Return [X, Y] of the center of cell containing provided text 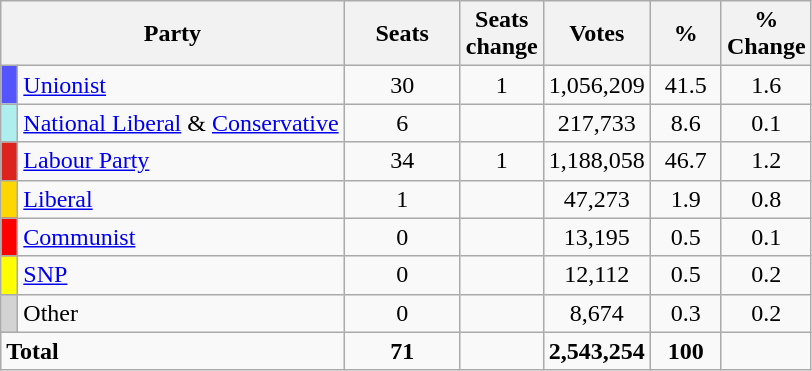
46.7 [686, 161]
1.6 [766, 85]
Labour Party [181, 161]
13,195 [596, 237]
6 [402, 123]
8,674 [596, 313]
Liberal [181, 199]
1,188,058 [596, 161]
National Liberal & Conservative [181, 123]
217,733 [596, 123]
34 [402, 161]
0.3 [686, 313]
Total [172, 351]
Communist [181, 237]
12,112 [596, 275]
1.2 [766, 161]
100 [686, 351]
Party [172, 34]
8.6 [686, 123]
30 [402, 85]
1.9 [686, 199]
Votes [596, 34]
% [686, 34]
71 [402, 351]
47,273 [596, 199]
Unionist [181, 85]
41.5 [686, 85]
2,543,254 [596, 351]
% Change [766, 34]
0.8 [766, 199]
1,056,209 [596, 85]
SNP [181, 275]
Seats change [502, 34]
Other [181, 313]
Seats [402, 34]
